From the cell containing the given text, extract its center point as (x, y) coordinate. 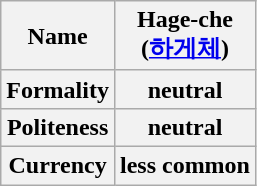
Hage-che(하게체) (184, 36)
Currency (58, 165)
less common (184, 165)
Formality (58, 89)
Name (58, 36)
Politeness (58, 127)
